Detect which cell encompasses the target text, then output its [X, Y] center coordinate. 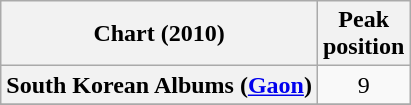
South Korean Albums (Gaon) [160, 85]
9 [363, 85]
Chart (2010) [160, 34]
Peakposition [363, 34]
